Return (x, y) of the center of cell containing provided text 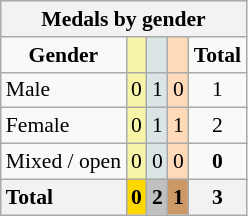
Mixed / open (64, 162)
Medals by gender (124, 19)
Female (64, 126)
Gender (64, 55)
3 (218, 197)
Male (64, 90)
